From the cell containing the given text, extract its center point as (X, Y) coordinate. 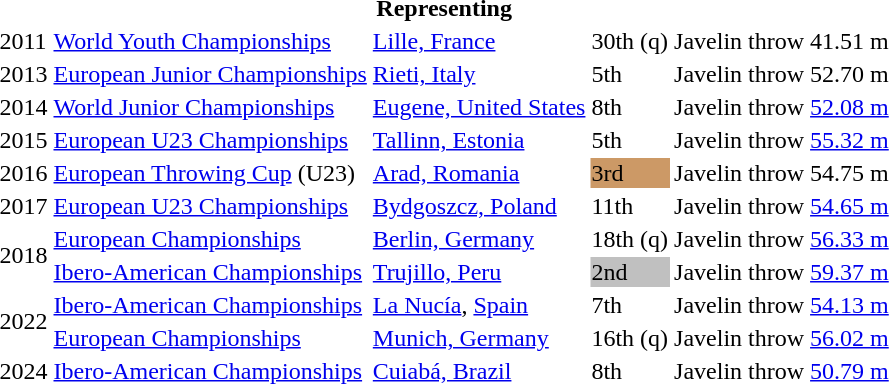
Lille, France (479, 41)
Trujillo, Peru (479, 272)
European Throwing Cup (U23) (210, 173)
Eugene, United States (479, 107)
Bydgoszcz, Poland (479, 206)
European Junior Championships (210, 74)
11th (630, 206)
18th (q) (630, 239)
16th (q) (630, 338)
Berlin, Germany (479, 239)
Tallinn, Estonia (479, 140)
Munich, Germany (479, 338)
30th (q) (630, 41)
Arad, Romania (479, 173)
Rieti, Italy (479, 74)
8th (630, 107)
3rd (630, 173)
La Nucía, Spain (479, 305)
2nd (630, 272)
7th (630, 305)
World Junior Championships (210, 107)
World Youth Championships (210, 41)
